Return the [x, y] coordinate for the center point of the cell that contains the specified text.  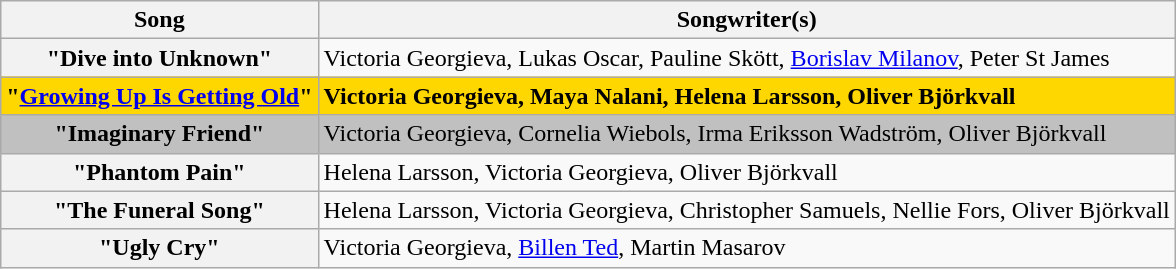
Song [160, 20]
"Phantom Pain" [160, 172]
"The Funeral Song" [160, 210]
Helena Larsson, Victoria Georgieva, Christopher Samuels, Nellie Fors, Oliver Björkvall [746, 210]
"Ugly Cry" [160, 248]
Songwriter(s) [746, 20]
"Imaginary Friend" [160, 134]
Victoria Georgieva, Maya Nalani, Helena Larsson, Oliver Björkvall [746, 96]
Victoria Georgieva, Cornelia Wiebols, Irma Eriksson Wadström, Oliver Björkvall [746, 134]
Helena Larsson, Victoria Georgieva, Oliver Björkvall [746, 172]
"Growing Up Is Getting Old" [160, 96]
Victoria Georgieva, Lukas Oscar, Pauline Skött, Borislav Milanov, Peter St James [746, 58]
Victoria Georgieva, Billen Ted, Martin Masarov [746, 248]
"Dive into Unknown" [160, 58]
